Output the [X, Y] coordinate of the center of the cell containing the given text.  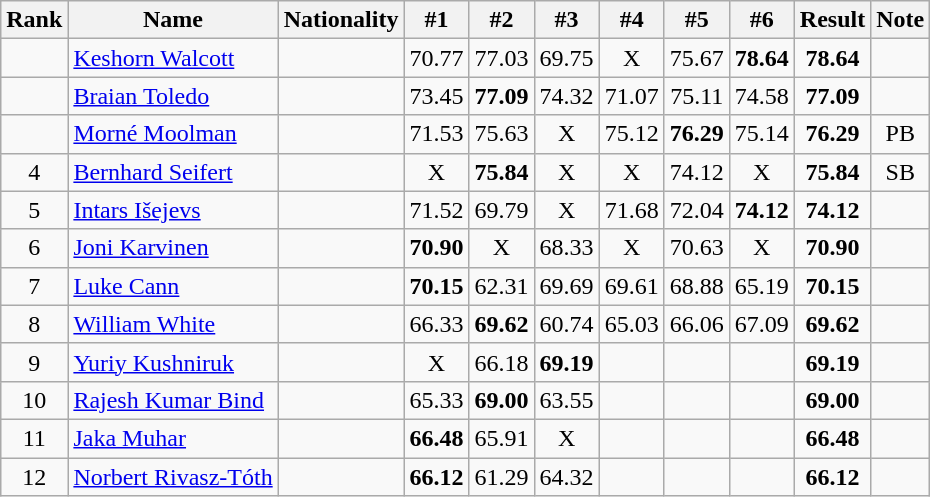
#6 [762, 20]
65.33 [436, 400]
60.74 [566, 324]
PB [900, 134]
#4 [632, 20]
75.63 [502, 134]
Note [900, 20]
Yuriy Kushniruk [173, 362]
70.63 [696, 248]
68.88 [696, 286]
12 [34, 477]
71.52 [436, 210]
74.58 [762, 96]
SB [900, 172]
74.32 [566, 96]
Jaka Muhar [173, 438]
71.68 [632, 210]
75.67 [696, 58]
#3 [566, 20]
65.91 [502, 438]
70.77 [436, 58]
Morné Moolman [173, 134]
65.19 [762, 286]
Keshorn Walcott [173, 58]
5 [34, 210]
10 [34, 400]
73.45 [436, 96]
75.11 [696, 96]
Braian Toledo [173, 96]
72.04 [696, 210]
William White [173, 324]
Nationality [341, 20]
66.18 [502, 362]
77.03 [502, 58]
64.32 [566, 477]
65.03 [632, 324]
67.09 [762, 324]
63.55 [566, 400]
69.75 [566, 58]
75.14 [762, 134]
68.33 [566, 248]
71.53 [436, 134]
69.79 [502, 210]
66.33 [436, 324]
6 [34, 248]
Name [173, 20]
69.69 [566, 286]
Luke Cann [173, 286]
Joni Karvinen [173, 248]
11 [34, 438]
69.61 [632, 286]
#5 [696, 20]
9 [34, 362]
61.29 [502, 477]
4 [34, 172]
62.31 [502, 286]
8 [34, 324]
#1 [436, 20]
7 [34, 286]
Rajesh Kumar Bind [173, 400]
Intars Išejevs [173, 210]
#2 [502, 20]
Rank [34, 20]
Bernhard Seifert [173, 172]
Norbert Rivasz-Tóth [173, 477]
Result [832, 20]
66.06 [696, 324]
75.12 [632, 134]
71.07 [632, 96]
